Output the [X, Y] coordinate of the center of the cell containing the given text.  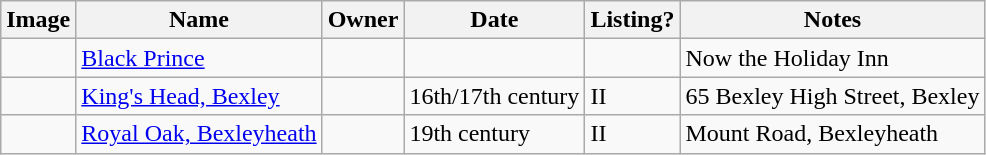
Name [199, 20]
Mount Road, Bexleyheath [832, 134]
Notes [832, 20]
16th/17th century [494, 96]
19th century [494, 134]
Image [38, 20]
Listing? [632, 20]
King's Head, Bexley [199, 96]
Owner [363, 20]
Black Prince [199, 58]
Royal Oak, Bexleyheath [199, 134]
Date [494, 20]
Now the Holiday Inn [832, 58]
65 Bexley High Street, Bexley [832, 96]
